From the cell containing the given text, extract its center point as [x, y] coordinate. 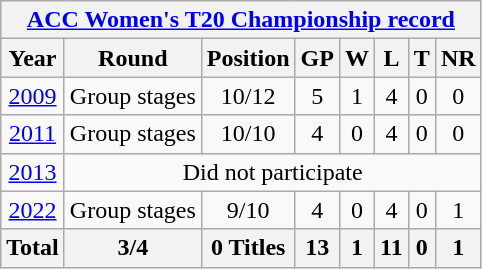
ACC Women's T20 Championship record [241, 20]
0 Titles [248, 248]
Year [33, 58]
11 [392, 248]
5 [317, 96]
3/4 [132, 248]
2009 [33, 96]
GP [317, 58]
13 [317, 248]
L [392, 58]
T [422, 58]
Round [132, 58]
Total [33, 248]
10/10 [248, 134]
Did not participate [272, 172]
2022 [33, 210]
NR [458, 58]
2013 [33, 172]
W [356, 58]
2011 [33, 134]
10/12 [248, 96]
Position [248, 58]
9/10 [248, 210]
